From the cell containing the given text, extract its center point as [x, y] coordinate. 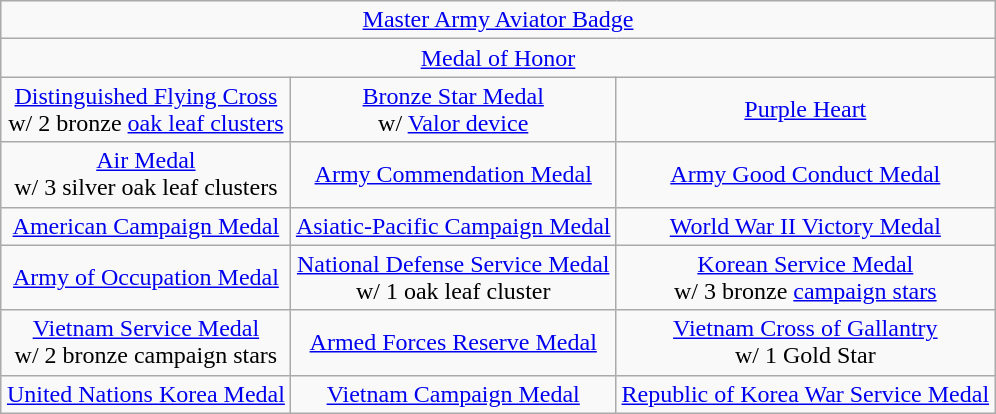
Vietnam Campaign Medal [453, 394]
Medal of Honor [498, 58]
Korean Service Medalw/ 3 bronze campaign stars [806, 278]
Army Commendation Medal [453, 174]
Bronze Star Medalw/ Valor device [453, 110]
Master Army Aviator Badge [498, 20]
United Nations Korea Medal [146, 394]
Vietnam Cross of Gallantryw/ 1 Gold Star [806, 342]
Army Good Conduct Medal [806, 174]
American Campaign Medal [146, 226]
National Defense Service Medalw/ 1 oak leaf cluster [453, 278]
Vietnam Service Medalw/ 2 bronze campaign stars [146, 342]
World War II Victory Medal [806, 226]
Republic of Korea War Service Medal [806, 394]
Asiatic-Pacific Campaign Medal [453, 226]
Armed Forces Reserve Medal [453, 342]
Distinguished Flying Crossw/ 2 bronze oak leaf clusters [146, 110]
Army of Occupation Medal [146, 278]
Purple Heart [806, 110]
Air Medalw/ 3 silver oak leaf clusters [146, 174]
